Identify which cell holds the provided text, then report its [X, Y] central coordinate. 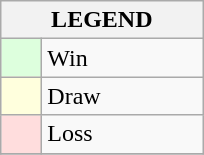
Win [122, 58]
LEGEND [102, 20]
Loss [122, 134]
Draw [122, 96]
